Identify which cell holds the provided text, then report its (X, Y) central coordinate. 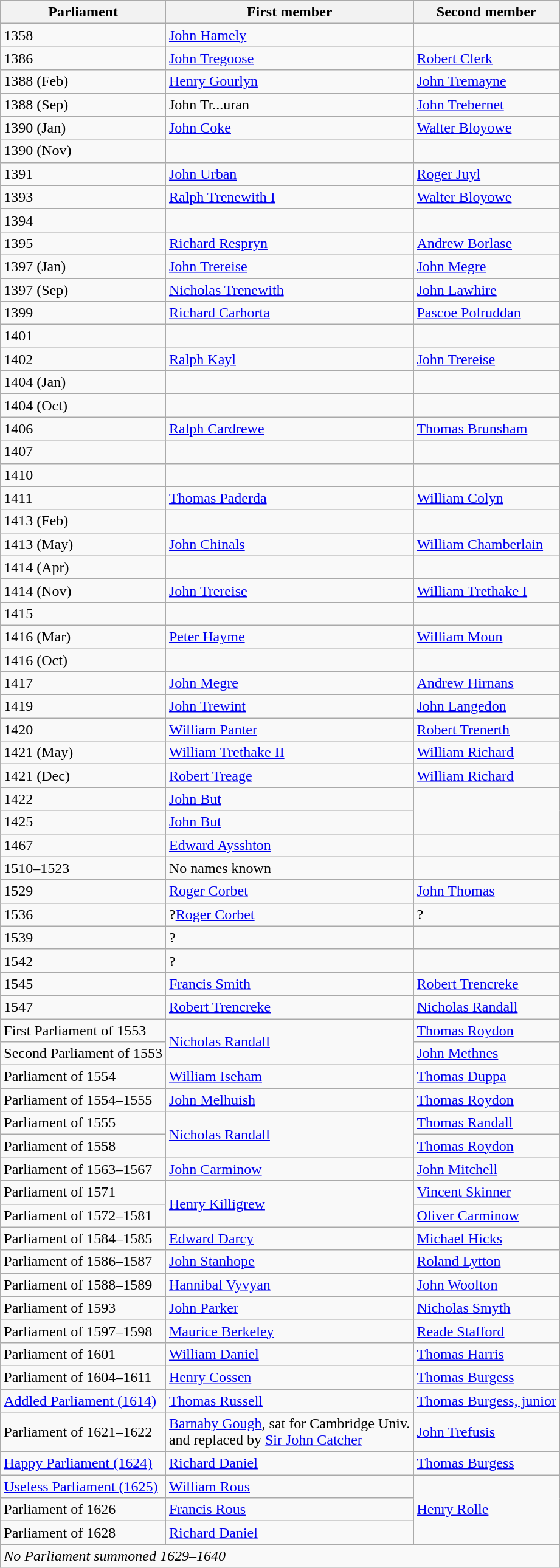
John Trewint (289, 706)
Robert Treage (289, 776)
Parliament of 1621–1622 (83, 1432)
Parliament of 1558 (83, 1146)
Ralph Cardrewe (289, 429)
John Lawhire (486, 290)
Parliament of 1563–1567 (83, 1169)
1421 (May) (83, 753)
1358 (83, 35)
1407 (83, 452)
Pascoe Polruddan (486, 313)
1419 (83, 706)
1388 (Sep) (83, 105)
1397 (Jan) (83, 266)
1467 (83, 845)
John Urban (289, 174)
John Stanhope (289, 1262)
1404 (Jan) (83, 382)
Robert Trenerth (486, 730)
Henry Gourlyn (289, 81)
Ralph Kayl (289, 359)
Thomas Burgess, junior (486, 1400)
1391 (83, 174)
1388 (Feb) (83, 81)
John Tremayne (486, 81)
Thomas Harris (486, 1354)
William Moun (486, 637)
Happy Parliament (1624) (83, 1463)
1542 (83, 961)
Parliament of 1572–1581 (83, 1215)
Parliament of 1555 (83, 1123)
Barnaby Gough, sat for Cambridge Univ. and replaced by Sir John Catcher (289, 1432)
1394 (83, 220)
?Roger Corbet (289, 914)
1413 (Feb) (83, 521)
William Daniel (289, 1354)
1401 (83, 336)
Second Parliament of 1553 (83, 1054)
John Tr...uran (289, 105)
1425 (83, 822)
1545 (83, 984)
Thomas Russell (289, 1400)
1416 (Oct) (83, 660)
Addled Parliament (1614) (83, 1400)
Parliament of 1593 (83, 1308)
Parliament of 1601 (83, 1354)
1411 (83, 498)
Hannibal Vyvyan (289, 1285)
John Melhuish (289, 1100)
Thomas Paderda (289, 498)
William Iseham (289, 1077)
Parliament of 1554–1555 (83, 1100)
Andrew Borlase (486, 243)
William Chamberlain (486, 544)
Roger Juyl (486, 174)
John Parker (289, 1308)
1417 (83, 683)
1386 (83, 58)
Michael Hicks (486, 1238)
Roger Corbet (289, 891)
1402 (83, 359)
John Tregoose (289, 58)
Oliver Carminow (486, 1215)
1421 (Dec) (83, 776)
1393 (83, 197)
Parliament of 1571 (83, 1192)
1510–1523 (83, 868)
Thomas Randall (486, 1123)
Parliament of 1588–1589 (83, 1285)
Nicholas Trenewith (289, 290)
Thomas Duppa (486, 1077)
John Carminow (289, 1169)
1416 (Mar) (83, 637)
Parliament of 1584–1585 (83, 1238)
1390 (Jan) (83, 128)
Peter Hayme (289, 637)
Ralph Trenewith I (289, 197)
John Chinals (289, 544)
1395 (83, 243)
John Thomas (486, 891)
Useless Parliament (1625) (83, 1487)
William Trethake II (289, 753)
Andrew Hirnans (486, 683)
1399 (83, 313)
1404 (Oct) (83, 406)
Parliament of 1586–1587 (83, 1262)
John Woolton (486, 1285)
John Mitchell (486, 1169)
1415 (83, 613)
William Colyn (486, 498)
John Methnes (486, 1054)
1529 (83, 891)
Parliament (83, 12)
Francis Rous (289, 1510)
1422 (83, 799)
Parliament of 1554 (83, 1077)
Henry Rolle (486, 1510)
1390 (Nov) (83, 151)
Richard Respryn (289, 243)
Roland Lytton (486, 1262)
1536 (83, 914)
Thomas Brunsham (486, 429)
Edward Darcy (289, 1238)
1420 (83, 730)
Henry Cossen (289, 1377)
William Panter (289, 730)
Richard Carhorta (289, 313)
John Hamely (289, 35)
William Rous (289, 1487)
1414 (Nov) (83, 590)
No Parliament summoned 1629–1640 (280, 1556)
John Langedon (486, 706)
William Trethake I (486, 590)
Parliament of 1628 (83, 1533)
John Trebernet (486, 105)
John Coke (289, 128)
Edward Aysshton (289, 845)
1547 (83, 1007)
Francis Smith (289, 984)
Vincent Skinner (486, 1192)
Parliament of 1597–1598 (83, 1331)
Nicholas Smyth (486, 1308)
Robert Clerk (486, 58)
1406 (83, 429)
Maurice Berkeley (289, 1331)
1410 (83, 475)
1414 (Apr) (83, 567)
1413 (May) (83, 544)
John Trefusis (486, 1432)
No names known (289, 868)
First Parliament of 1553 (83, 1031)
1397 (Sep) (83, 290)
Parliament of 1626 (83, 1510)
Parliament of 1604–1611 (83, 1377)
First member (289, 12)
Second member (486, 12)
Henry Killigrew (289, 1204)
1539 (83, 938)
Reade Stafford (486, 1331)
